Locate the cell with the specified text and output its (X, Y) center coordinate. 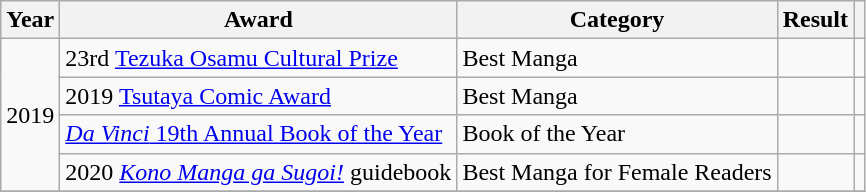
2020 Kono Manga ga Sugoi! guidebook (258, 172)
Category (617, 20)
Year (30, 20)
Award (258, 20)
Da Vinci 19th Annual Book of the Year (258, 134)
Book of the Year (617, 134)
23rd Tezuka Osamu Cultural Prize (258, 58)
Best Manga for Female Readers (617, 172)
2019 Tsutaya Comic Award (258, 96)
Result (815, 20)
2019 (30, 115)
